Return [X, Y] of the center of cell containing provided text 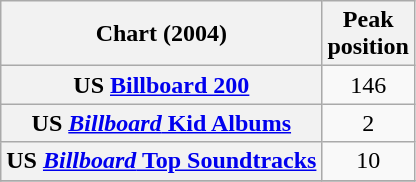
US Billboard 200 [162, 85]
Chart (2004) [162, 34]
2 [368, 123]
Peakposition [368, 34]
10 [368, 161]
146 [368, 85]
US Billboard Kid Albums [162, 123]
US Billboard Top Soundtracks [162, 161]
